Scan for the cell matching the given text and deliver its (x, y) coordinate at center. 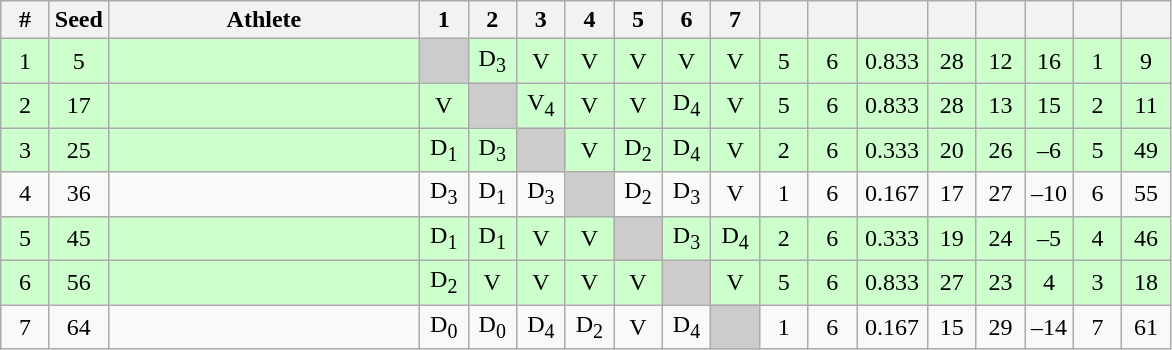
9 (1146, 61)
13 (1000, 105)
36 (78, 194)
16 (1050, 61)
24 (1000, 238)
19 (952, 238)
45 (78, 238)
18 (1146, 283)
64 (78, 327)
55 (1146, 194)
26 (1000, 150)
# (26, 20)
–10 (1050, 194)
11 (1146, 105)
12 (1000, 61)
23 (1000, 283)
–14 (1050, 327)
61 (1146, 327)
56 (78, 283)
Athlete (264, 20)
20 (952, 150)
Seed (78, 20)
25 (78, 150)
–5 (1050, 238)
V4 (542, 105)
49 (1146, 150)
46 (1146, 238)
–6 (1050, 150)
29 (1000, 327)
